Output the [X, Y] coordinate of the center of the cell containing the given text.  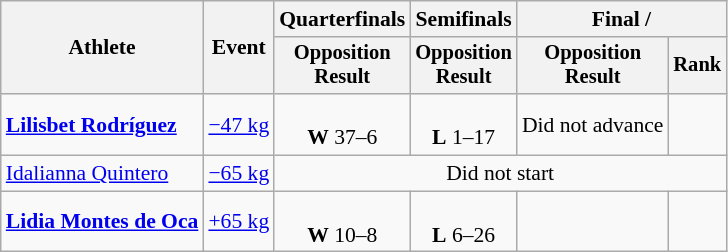
Did not start [500, 174]
Did not advance [593, 124]
Lilisbet Rodríguez [102, 124]
L 1–17 [464, 124]
Quarterfinals [342, 19]
−65 kg [238, 174]
−47 kg [238, 124]
Semifinals [464, 19]
+65 kg [238, 222]
W 37–6 [342, 124]
Final / [622, 19]
Lidia Montes de Oca [102, 222]
W 10–8 [342, 222]
Idalianna Quintero [102, 174]
Rank [697, 66]
L 6–26 [464, 222]
Event [238, 48]
Athlete [102, 48]
